Extract the [X, Y] coordinate from the center of the cell holding the provided text.  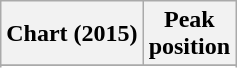
Chart (2015) [72, 34]
Peakposition [189, 34]
